Capture the cell that displays the provided text and extract its (x, y) central coordinate. 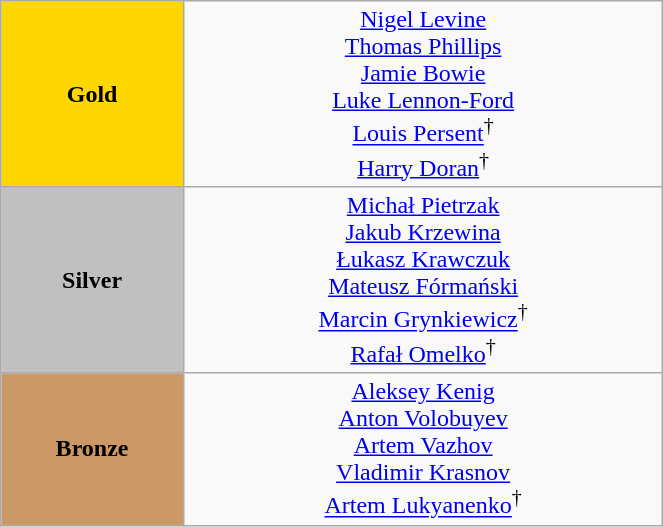
Bronze (92, 450)
Gold (92, 94)
Silver (92, 280)
Nigel LevineThomas PhillipsJamie BowieLuke Lennon-FordLouis Persent†Harry Doran† (422, 94)
Aleksey KenigAnton VolobuyevArtem VazhovVladimir KrasnovArtem Lukyanenko† (422, 450)
Michał PietrzakJakub KrzewinaŁukasz KrawczukMateusz FórmańskiMarcin Grynkiewicz†Rafał Omelko† (422, 280)
